Identify which cell holds the provided text, then report its [X, Y] central coordinate. 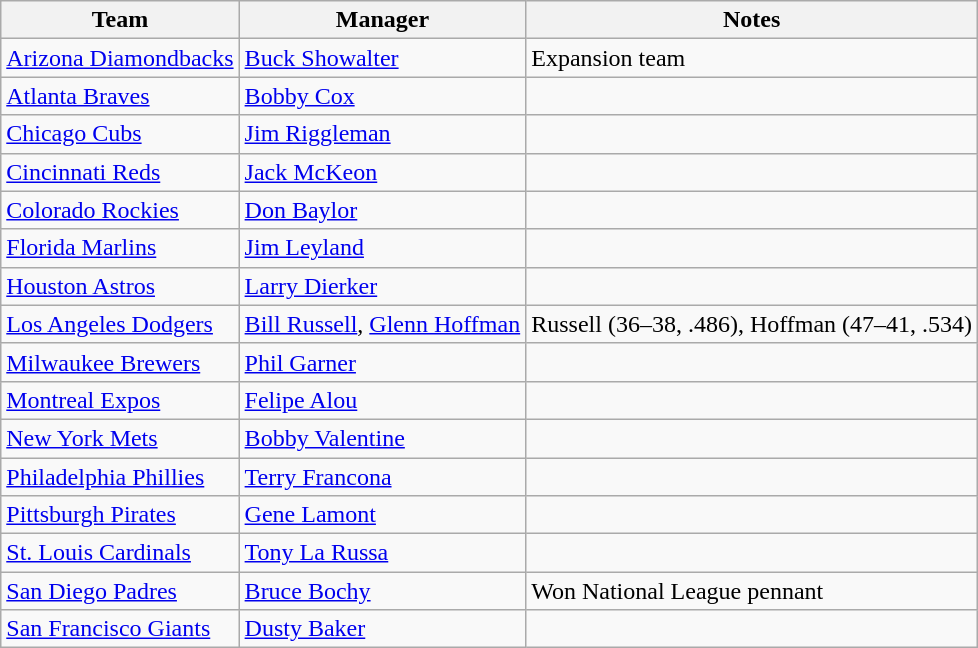
Colorado Rockies [120, 210]
Tony La Russa [382, 553]
Arizona Diamondbacks [120, 58]
Atlanta Braves [120, 96]
Houston Astros [120, 286]
St. Louis Cardinals [120, 553]
Los Angeles Dodgers [120, 324]
Larry Dierker [382, 286]
New York Mets [120, 438]
Montreal Expos [120, 400]
Cincinnati Reds [120, 172]
Team [120, 20]
Manager [382, 20]
Jim Riggleman [382, 134]
Russell (36–38, .486), Hoffman (47–41, .534) [752, 324]
Bill Russell, Glenn Hoffman [382, 324]
San Diego Padres [120, 591]
Chicago Cubs [120, 134]
Expansion team [752, 58]
Milwaukee Brewers [120, 362]
Bobby Cox [382, 96]
Terry Francona [382, 477]
Philadelphia Phillies [120, 477]
Dusty Baker [382, 629]
Florida Marlins [120, 248]
Buck Showalter [382, 58]
Don Baylor [382, 210]
Won National League pennant [752, 591]
Felipe Alou [382, 400]
Phil Garner [382, 362]
San Francisco Giants [120, 629]
Pittsburgh Pirates [120, 515]
Notes [752, 20]
Gene Lamont [382, 515]
Bruce Bochy [382, 591]
Bobby Valentine [382, 438]
Jack McKeon [382, 172]
Jim Leyland [382, 248]
